Find where the given text appears and provide that cell's center as (x, y) coordinate. 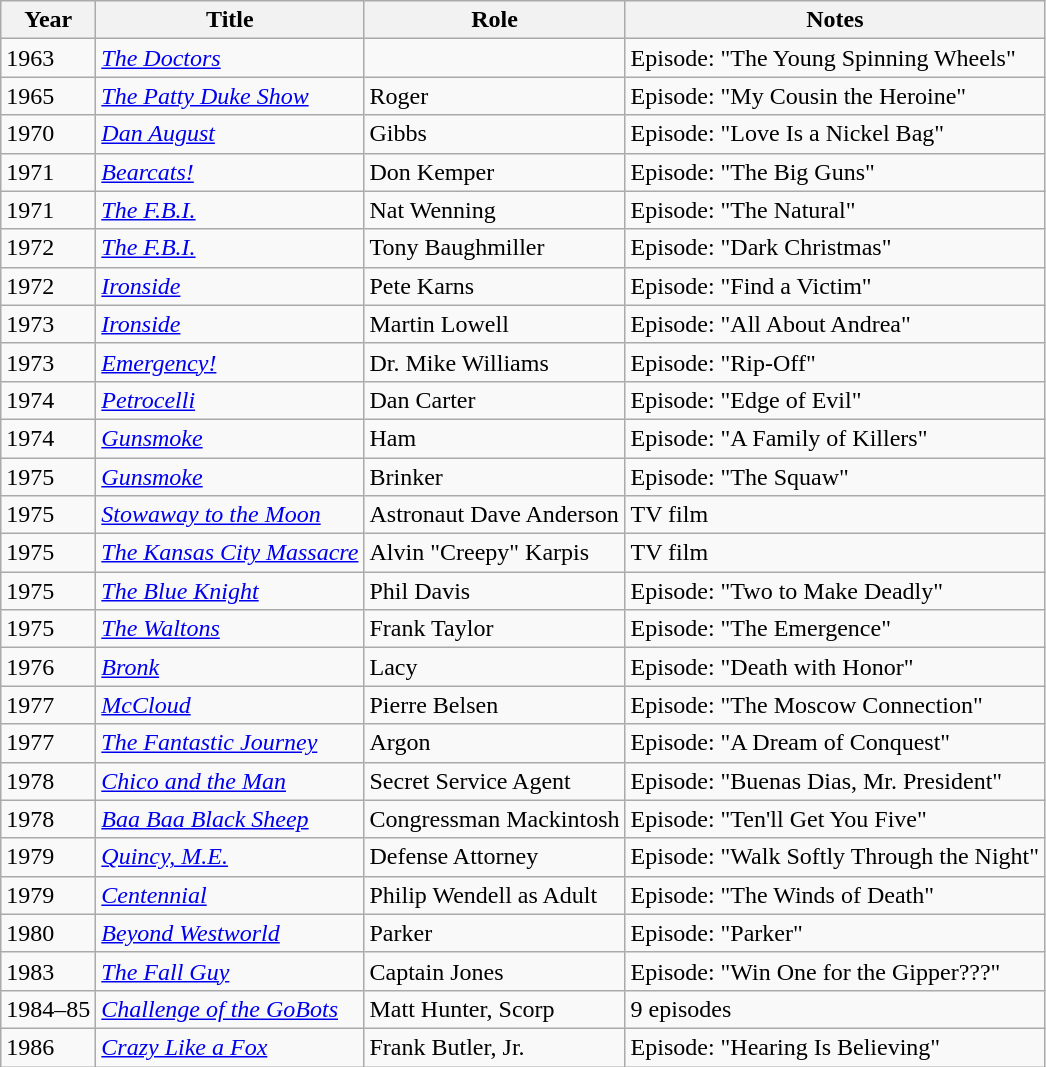
Bronk (230, 667)
Episode: "Edge of Evil" (835, 400)
1965 (48, 96)
Centennial (230, 895)
Episode: "Rip-Off" (835, 362)
Year (48, 20)
Notes (835, 20)
Brinker (494, 477)
Episode: "A Dream of Conquest" (835, 743)
Episode: "Love Is a Nickel Bag" (835, 134)
Dan August (230, 134)
Stowaway to the Moon (230, 515)
Episode: "Ten'll Get You Five" (835, 819)
Quincy, M.E. (230, 857)
Lacy (494, 667)
Astronaut Dave Anderson (494, 515)
Episode: "Walk Softly Through the Night" (835, 857)
1986 (48, 1047)
Role (494, 20)
Dr. Mike Williams (494, 362)
Beyond Westworld (230, 933)
Emergency! (230, 362)
Title (230, 20)
Parker (494, 933)
Episode: "Two to Make Deadly" (835, 591)
Pierre Belsen (494, 705)
The Doctors (230, 58)
Crazy Like a Fox (230, 1047)
Episode: "Find a Victim" (835, 286)
Alvin "Creepy" Karpis (494, 553)
Episode: "Buenas Dias, Mr. President" (835, 781)
Gibbs (494, 134)
The Fantastic Journey (230, 743)
Episode: "My Cousin the Heroine" (835, 96)
1976 (48, 667)
Episode: "The Squaw" (835, 477)
Tony Baughmiller (494, 248)
Bearcats! (230, 172)
Defense Attorney (494, 857)
Frank Taylor (494, 629)
Episode: "Dark Christmas" (835, 248)
Episode: "Parker" (835, 933)
Episode: "All About Andrea" (835, 324)
1984–85 (48, 1009)
Argon (494, 743)
Challenge of the GoBots (230, 1009)
Phil Davis (494, 591)
Philip Wendell as Adult (494, 895)
Chico and the Man (230, 781)
McCloud (230, 705)
Episode: "The Emergence" (835, 629)
Episode: "A Family of Killers" (835, 438)
Petrocelli (230, 400)
1970 (48, 134)
Captain Jones (494, 971)
Martin Lowell (494, 324)
1980 (48, 933)
Episode: "The Winds of Death" (835, 895)
1963 (48, 58)
Matt Hunter, Scorp (494, 1009)
Episode: "The Natural" (835, 210)
Pete Karns (494, 286)
9 episodes (835, 1009)
Episode: "Hearing Is Believing" (835, 1047)
Episode: "The Moscow Connection" (835, 705)
Ham (494, 438)
Secret Service Agent (494, 781)
Baa Baa Black Sheep (230, 819)
The Kansas City Massacre (230, 553)
Roger (494, 96)
The Patty Duke Show (230, 96)
Congressman Mackintosh (494, 819)
Episode: "The Big Guns" (835, 172)
1983 (48, 971)
Nat Wenning (494, 210)
Episode: "The Young Spinning Wheels" (835, 58)
The Fall Guy (230, 971)
Dan Carter (494, 400)
The Blue Knight (230, 591)
Frank Butler, Jr. (494, 1047)
Episode: "Death with Honor" (835, 667)
Episode: "Win One for the Gipper???" (835, 971)
Don Kemper (494, 172)
The Waltons (230, 629)
